Determine the [x, y] coordinate at the center of the cell enclosing the given text.  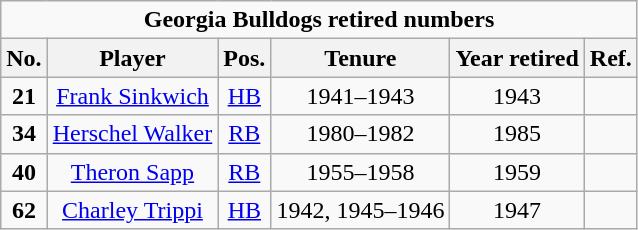
Herschel Walker [132, 134]
No. [24, 58]
1941–1943 [360, 96]
1985 [517, 134]
62 [24, 210]
1942, 1945–1946 [360, 210]
1955–1958 [360, 172]
Tenure [360, 58]
Year retired [517, 58]
1947 [517, 210]
Player [132, 58]
1959 [517, 172]
40 [24, 172]
1943 [517, 96]
Ref. [610, 58]
Theron Sapp [132, 172]
Georgia Bulldogs retired numbers [320, 20]
Frank Sinkwich [132, 96]
34 [24, 134]
Charley Trippi [132, 210]
1980–1982 [360, 134]
Pos. [244, 58]
21 [24, 96]
